Determine the [x, y] coordinate at the center of the cell enclosing the given text.  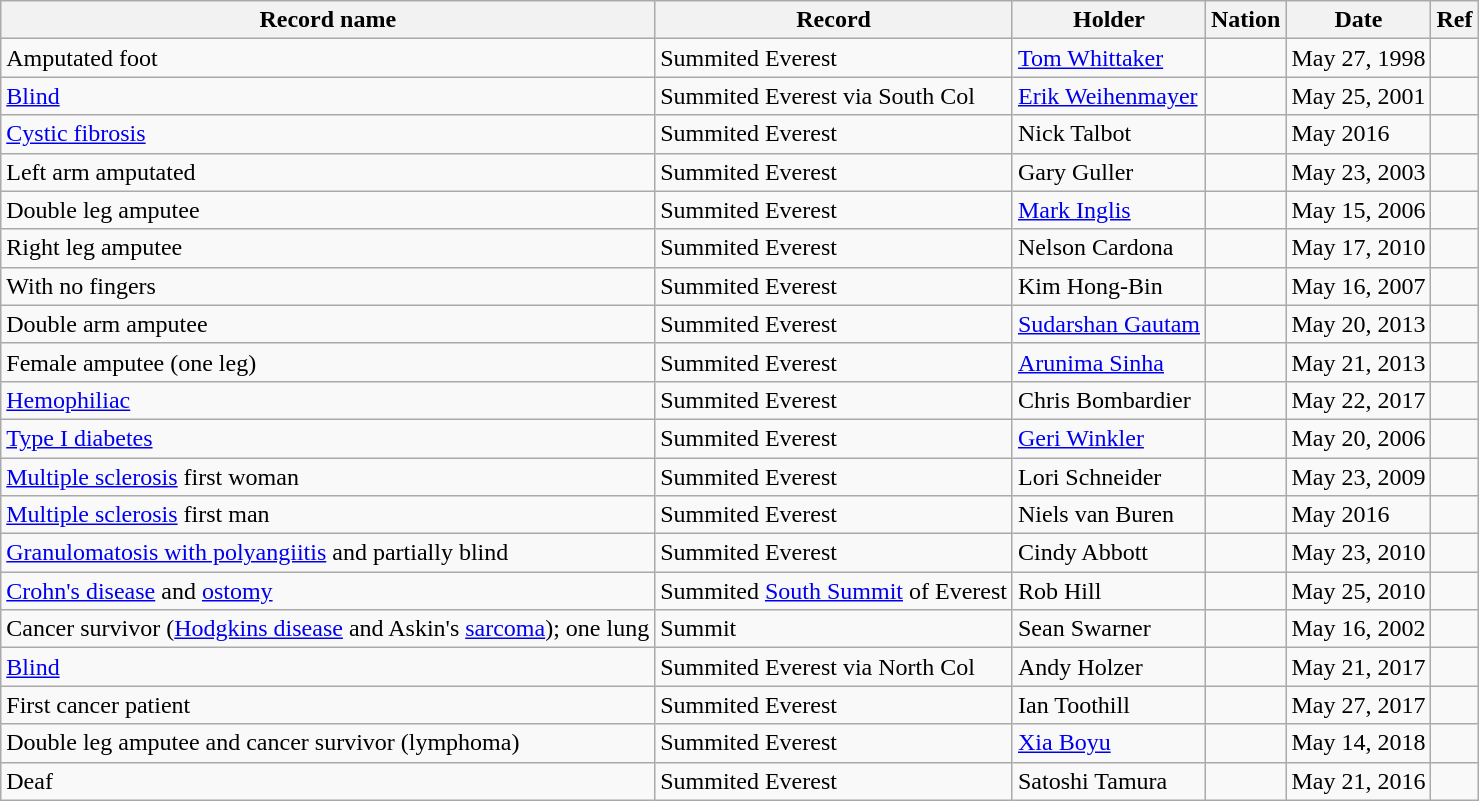
Holder [1108, 20]
Cystic fibrosis [328, 134]
Satoshi Tamura [1108, 781]
May 17, 2010 [1358, 248]
Deaf [328, 781]
Record [834, 20]
May 27, 1998 [1358, 58]
Erik Weihenmayer [1108, 96]
Double arm amputee [328, 324]
Sudarshan Gautam [1108, 324]
May 21, 2017 [1358, 667]
Mark Inglis [1108, 210]
Geri Winkler [1108, 438]
Amputated foot [328, 58]
Cindy Abbott [1108, 553]
May 20, 2013 [1358, 324]
Nick Talbot [1108, 134]
Right leg amputee [328, 248]
Sean Swarner [1108, 629]
Arunima Sinha [1108, 362]
Type I diabetes [328, 438]
May 25, 2010 [1358, 591]
May 25, 2001 [1358, 96]
Double leg amputee [328, 210]
Female amputee (one leg) [328, 362]
Andy Holzer [1108, 667]
Granulomatosis with polyangiitis and partially blind [328, 553]
Lori Schneider [1108, 477]
May 21, 2016 [1358, 781]
Summit [834, 629]
Niels van Buren [1108, 515]
Summited South Summit of Everest [834, 591]
Rob Hill [1108, 591]
May 16, 2007 [1358, 286]
Date [1358, 20]
Summited Everest via South Col [834, 96]
Nation [1246, 20]
Ian Toothill [1108, 705]
Hemophiliac [328, 400]
Multiple sclerosis first man [328, 515]
May 14, 2018 [1358, 743]
May 22, 2017 [1358, 400]
First cancer patient [328, 705]
Nelson Cardona [1108, 248]
May 23, 2003 [1358, 172]
Cancer survivor (Hodgkins disease and Askin's sarcoma); one lung [328, 629]
May 20, 2006 [1358, 438]
Crohn's disease and ostomy [328, 591]
Gary Guller [1108, 172]
With no fingers [328, 286]
May 21, 2013 [1358, 362]
Kim Hong-Bin [1108, 286]
May 27, 2017 [1358, 705]
May 16, 2002 [1358, 629]
Tom Whittaker [1108, 58]
May 23, 2009 [1358, 477]
Left arm amputated [328, 172]
Record name [328, 20]
Summited Everest via North Col [834, 667]
Double leg amputee and cancer survivor (lymphoma) [328, 743]
May 23, 2010 [1358, 553]
May 15, 2006 [1358, 210]
Xia Boyu [1108, 743]
Multiple sclerosis first woman [328, 477]
Ref [1454, 20]
Chris Bombardier [1108, 400]
